Output the [x, y] coordinate of the center of the cell containing the given text.  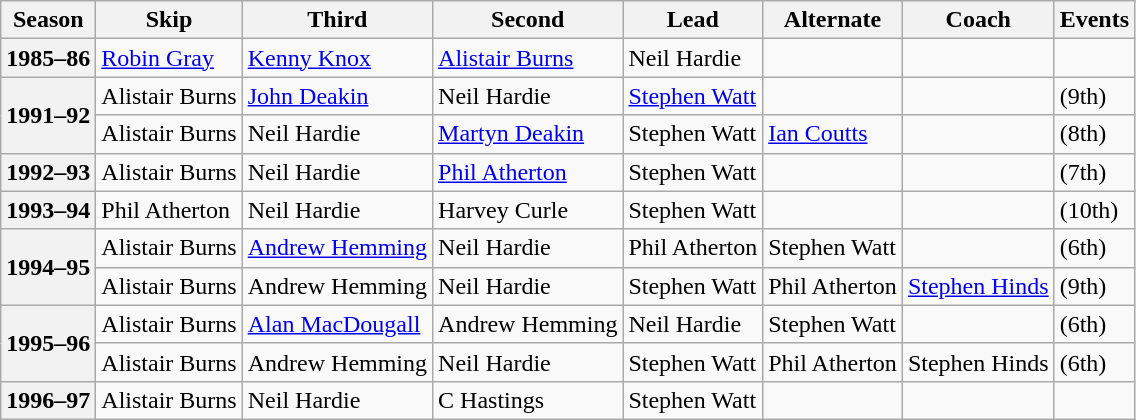
Skip [169, 20]
Third [337, 20]
Alternate [833, 20]
Lead [693, 20]
C Hastings [528, 400]
Second [528, 20]
Martyn Deakin [528, 134]
Harvey Curle [528, 210]
1996–97 [48, 400]
1992–93 [48, 172]
(7th) [1094, 172]
1995–96 [48, 343]
Alan MacDougall [337, 324]
1985–86 [48, 58]
(10th) [1094, 210]
Ian Coutts [833, 134]
Coach [978, 20]
Season [48, 20]
1991–92 [48, 115]
(8th) [1094, 134]
1994–95 [48, 267]
1993–94 [48, 210]
Events [1094, 20]
Kenny Knox [337, 58]
John Deakin [337, 96]
Robin Gray [169, 58]
